Locate the cell with the specified text and output its (X, Y) center coordinate. 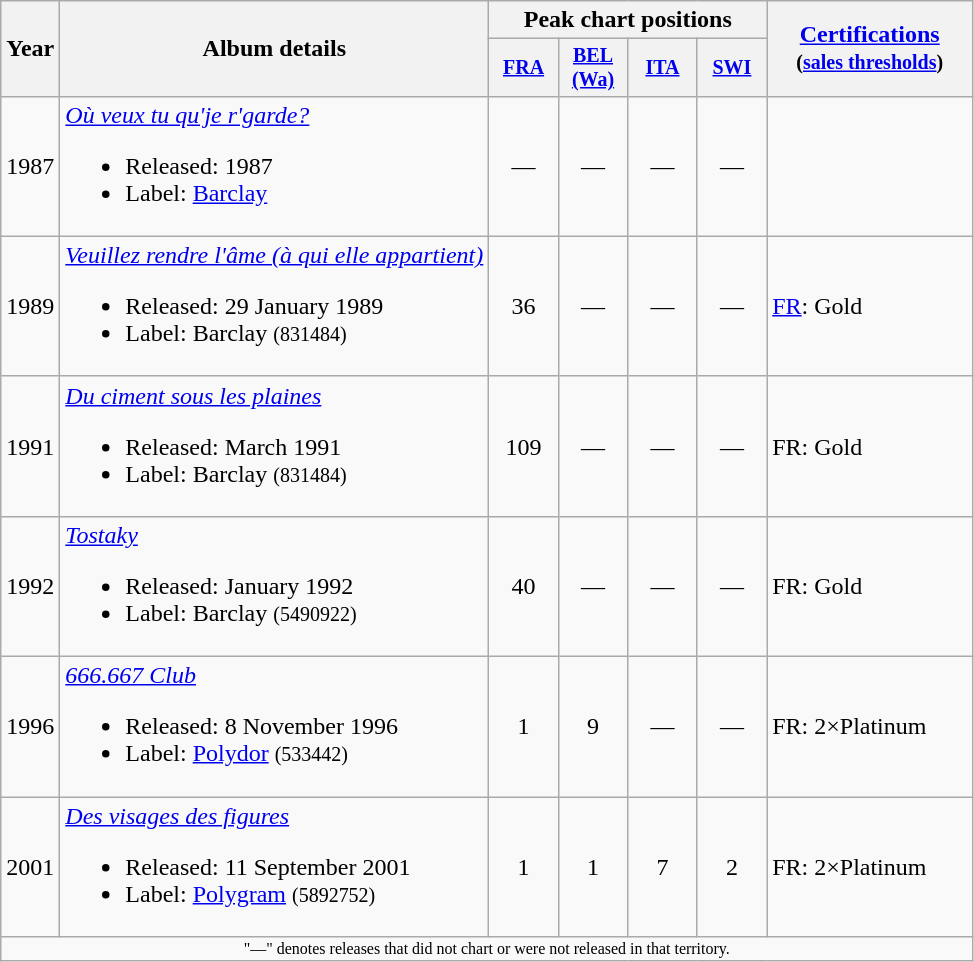
1991 (30, 446)
2001 (30, 867)
40 (524, 586)
1996 (30, 727)
109 (524, 446)
Peak chart positions (628, 20)
Du ciment sous les plainesReleased: March 1991Label: Barclay (831484) (274, 446)
666.667 ClubReleased: 8 November 1996Label: Polydor (533442) (274, 727)
1989 (30, 306)
Year (30, 49)
1992 (30, 586)
SWI (732, 68)
36 (524, 306)
1987 (30, 166)
2 (732, 867)
BEL(Wa) (592, 68)
"—" denotes releases that did not chart or were not released in that territory. (487, 949)
Des visages des figuresReleased: 11 September 2001Label: Polygram (5892752) (274, 867)
Où veux tu qu'je r'garde?Released: 1987Label: Barclay (274, 166)
TostakyReleased: January 1992Label: Barclay (5490922) (274, 586)
Veuillez rendre l'âme (à qui elle appartient)Released: 29 January 1989Label: Barclay (831484) (274, 306)
7 (662, 867)
9 (592, 727)
FRA (524, 68)
ITA (662, 68)
Album details (274, 49)
Certifications(sales thresholds) (870, 49)
